Identify which cell holds the provided text, then report its (x, y) central coordinate. 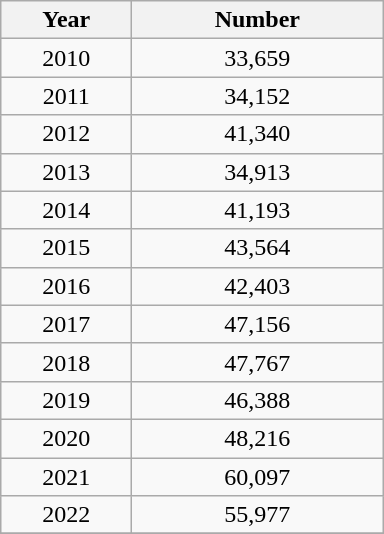
2019 (66, 400)
2012 (66, 134)
2020 (66, 438)
2015 (66, 248)
2018 (66, 362)
2021 (66, 477)
Year (66, 20)
41,193 (258, 210)
2011 (66, 96)
33,659 (258, 58)
47,767 (258, 362)
Number (258, 20)
47,156 (258, 324)
34,913 (258, 172)
2017 (66, 324)
2014 (66, 210)
43,564 (258, 248)
55,977 (258, 515)
2022 (66, 515)
2013 (66, 172)
42,403 (258, 286)
2016 (66, 286)
41,340 (258, 134)
48,216 (258, 438)
60,097 (258, 477)
46,388 (258, 400)
34,152 (258, 96)
2010 (66, 58)
